Provide the (x, y) coordinate of the cell's center where the given text is located.  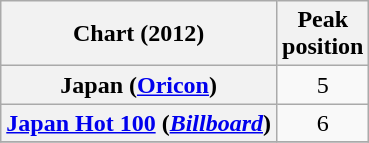
Japan Hot 100 (Billboard) (139, 123)
6 (323, 123)
Japan (Oricon) (139, 85)
5 (323, 85)
Peakposition (323, 34)
Chart (2012) (139, 34)
